Extract the (x, y) coordinate from the center of the cell holding the provided text.  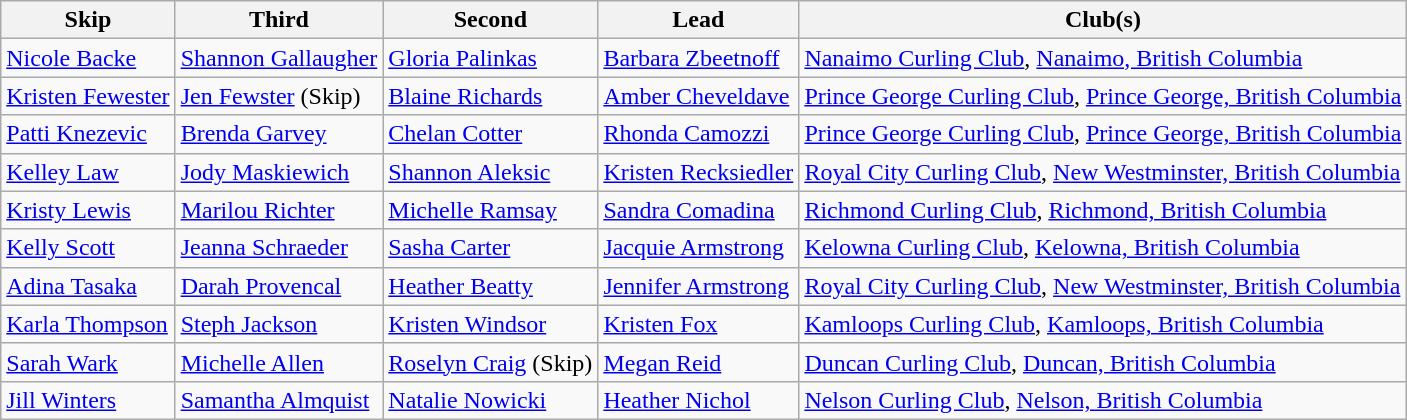
Kristen Fox (698, 324)
Nelson Curling Club, Nelson, British Columbia (1103, 400)
Kelley Law (88, 172)
Club(s) (1103, 20)
Heather Beatty (490, 286)
Lead (698, 20)
Kristy Lewis (88, 210)
Kelowna Curling Club, Kelowna, British Columbia (1103, 248)
Megan Reid (698, 362)
Second (490, 20)
Kristen Recksiedler (698, 172)
Sandra Comadina (698, 210)
Heather Nichol (698, 400)
Sasha Carter (490, 248)
Kamloops Curling Club, Kamloops, British Columbia (1103, 324)
Rhonda Camozzi (698, 134)
Samantha Almquist (279, 400)
Nicole Backe (88, 58)
Shannon Gallaugher (279, 58)
Duncan Curling Club, Duncan, British Columbia (1103, 362)
Jeanna Schraeder (279, 248)
Kristen Windsor (490, 324)
Kelly Scott (88, 248)
Jill Winters (88, 400)
Sarah Wark (88, 362)
Jody Maskiewich (279, 172)
Roselyn Craig (Skip) (490, 362)
Amber Cheveldave (698, 96)
Richmond Curling Club, Richmond, British Columbia (1103, 210)
Chelan Cotter (490, 134)
Patti Knezevic (88, 134)
Brenda Garvey (279, 134)
Michelle Ramsay (490, 210)
Darah Provencal (279, 286)
Adina Tasaka (88, 286)
Jennifer Armstrong (698, 286)
Marilou Richter (279, 210)
Jacquie Armstrong (698, 248)
Kristen Fewester (88, 96)
Natalie Nowicki (490, 400)
Shannon Aleksic (490, 172)
Skip (88, 20)
Nanaimo Curling Club, Nanaimo, British Columbia (1103, 58)
Michelle Allen (279, 362)
Blaine Richards (490, 96)
Karla Thompson (88, 324)
Third (279, 20)
Steph Jackson (279, 324)
Gloria Palinkas (490, 58)
Barbara Zbeetnoff (698, 58)
Jen Fewster (Skip) (279, 96)
